Output the (X, Y) coordinate of the center of the cell containing the given text.  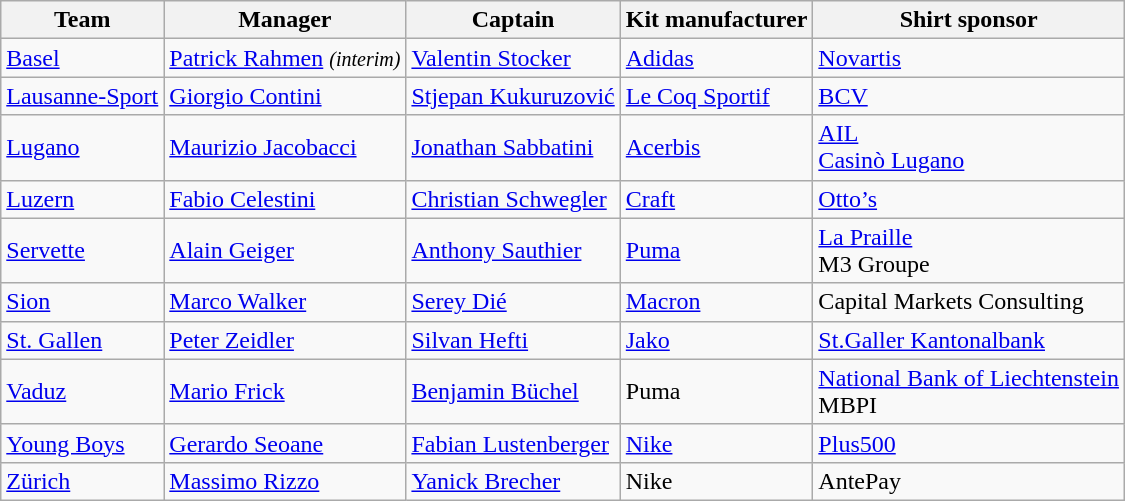
Benjamin Büchel (513, 392)
Adidas (716, 58)
Jonathan Sabbatini (513, 148)
Luzern (82, 199)
BCV (969, 96)
Lugano (82, 148)
Gerardo Seoane (285, 443)
Craft (716, 199)
Capital Markets Consulting (969, 302)
Mario Frick (285, 392)
Christian Schwegler (513, 199)
St. Gallen (82, 340)
Massimo Rizzo (285, 481)
Giorgio Contini (285, 96)
Valentin Stocker (513, 58)
Team (82, 20)
Lausanne-Sport (82, 96)
AntePay (969, 481)
National Bank of Liechtenstein MBPI (969, 392)
AIL Casinò Lugano (969, 148)
St.Galler Kantonalbank (969, 340)
Serey Dié (513, 302)
Jako (716, 340)
Stjepan Kukuruzović (513, 96)
Patrick Rahmen (interim) (285, 58)
Zürich (82, 481)
Otto’s (969, 199)
Le Coq Sportif (716, 96)
Novartis (969, 58)
Acerbis (716, 148)
Maurizio Jacobacci (285, 148)
Basel (82, 58)
Shirt sponsor (969, 20)
Kit manufacturer (716, 20)
Servette (82, 250)
Young Boys (82, 443)
Yanick Brecher (513, 481)
Anthony Sauthier (513, 250)
Fabian Lustenberger (513, 443)
Macron (716, 302)
Alain Geiger (285, 250)
Manager (285, 20)
Peter Zeidler (285, 340)
Silvan Hefti (513, 340)
Plus500 (969, 443)
Marco Walker (285, 302)
Captain (513, 20)
La Praille M3 Groupe (969, 250)
Fabio Celestini (285, 199)
Sion (82, 302)
Vaduz (82, 392)
